Return the (x, y) coordinate for the center point of the cell that contains the specified text.  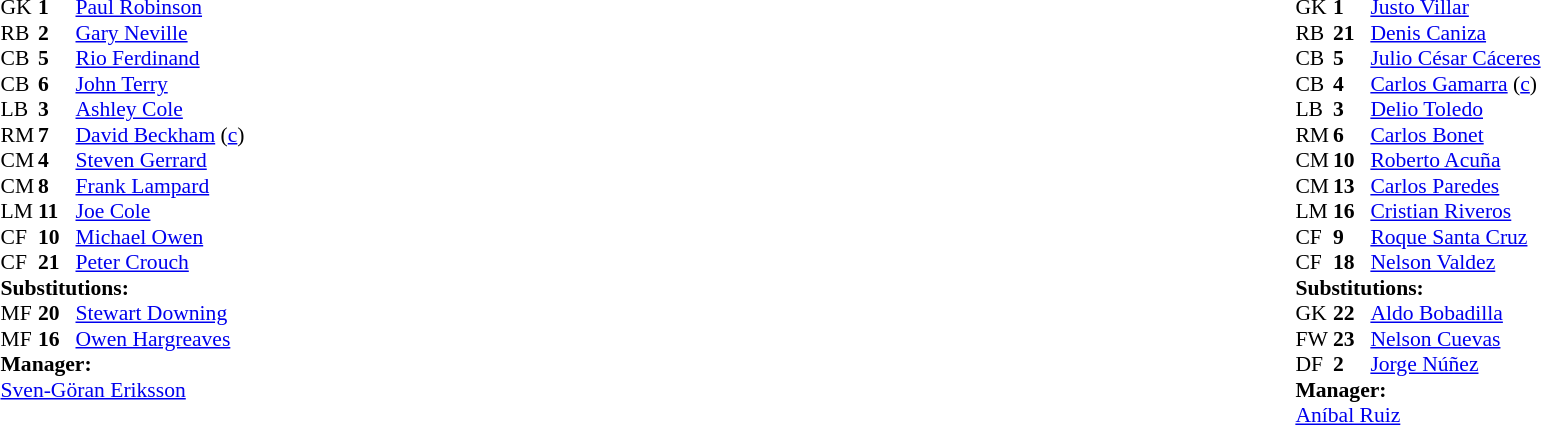
Cristian Riveros (1455, 211)
20 (57, 313)
8 (57, 186)
18 (1352, 263)
Delio Toledo (1455, 109)
Peter Crouch (160, 263)
7 (57, 135)
9 (1352, 237)
Sven-Göran Eriksson (122, 390)
FW (1314, 339)
Frank Lampard (160, 186)
Owen Hargreaves (160, 339)
Aldo Bobadilla (1455, 313)
Ashley Cole (160, 109)
Carlos Bonet (1455, 135)
22 (1352, 313)
Stewart Downing (160, 313)
Julio César Cáceres (1455, 59)
11 (57, 211)
DF (1314, 365)
Jorge Núñez (1455, 365)
Roque Santa Cruz (1455, 237)
Carlos Gamarra (c) (1455, 84)
Denis Caniza (1455, 33)
Carlos Paredes (1455, 186)
David Beckham (c) (160, 135)
Gary Neville (160, 33)
13 (1352, 186)
Nelson Cuevas (1455, 339)
Rio Ferdinand (160, 59)
23 (1352, 339)
GK (1314, 313)
Joe Cole (160, 211)
Nelson Valdez (1455, 263)
Roberto Acuña (1455, 161)
John Terry (160, 84)
Michael Owen (160, 237)
Steven Gerrard (160, 161)
